Search for the cell housing the specified text and yield its (X, Y) center coordinate. 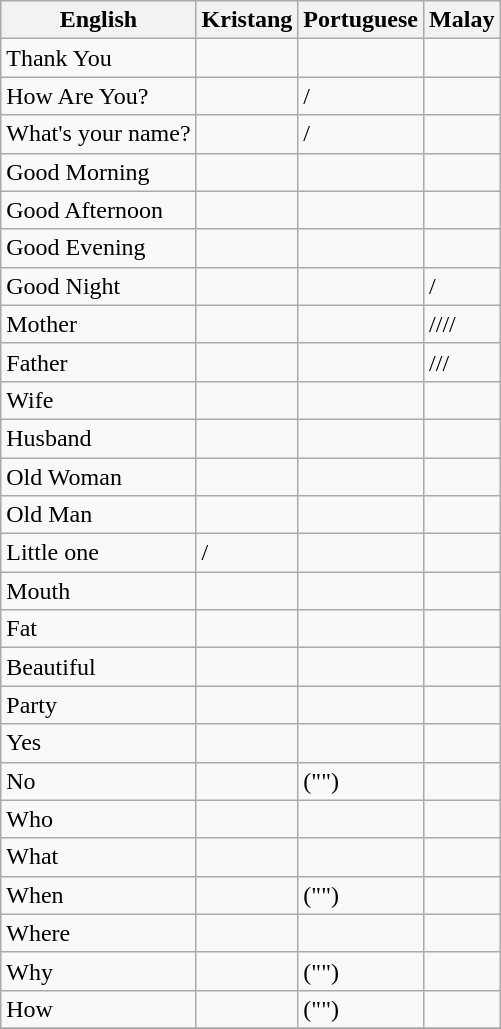
Good Night (98, 286)
Party (98, 705)
Portuguese (361, 20)
Thank You (98, 58)
Good Morning (98, 172)
Mouth (98, 591)
Father (98, 362)
Wife (98, 400)
How Are You? (98, 96)
Beautiful (98, 667)
Yes (98, 743)
When (98, 895)
Where (98, 933)
Husband (98, 438)
English (98, 20)
Mother (98, 324)
Old Man (98, 515)
Why (98, 971)
Little one (98, 553)
Who (98, 819)
What's your name? (98, 134)
/// (462, 362)
No (98, 781)
//// (462, 324)
Old Woman (98, 477)
Malay (462, 20)
How (98, 1009)
Good Afternoon (98, 210)
Kristang (247, 20)
What (98, 857)
Good Evening (98, 248)
Fat (98, 629)
